Pinpoint the cell where the given text exists, returning its [X, Y] midpoint coordinate. 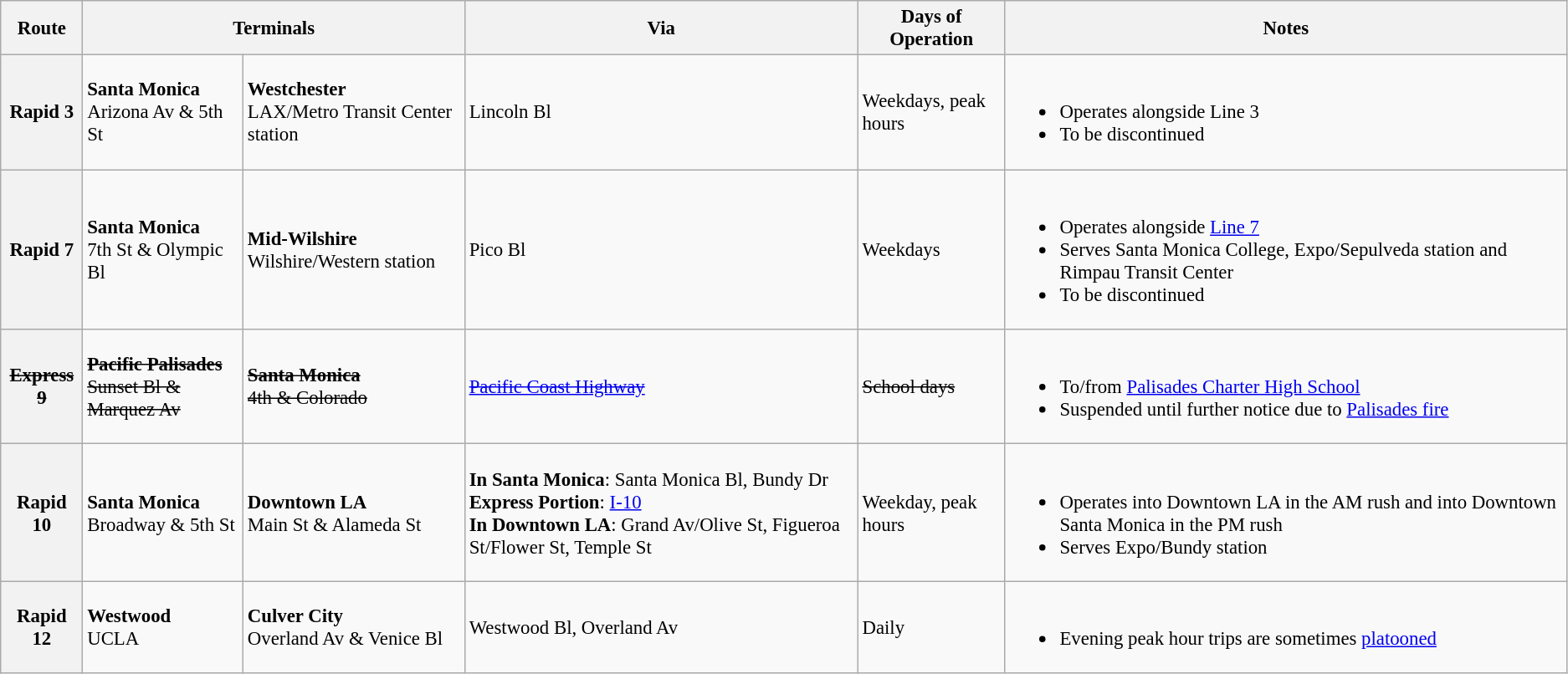
Lincoln Bl [661, 112]
Westwood Bl, Overland Av [661, 627]
School days [931, 386]
Rapid 7 [42, 249]
Pacific PalisadesSunset Bl & Marquez Av [163, 386]
Terminals [274, 28]
Notes [1285, 28]
Pacific Coast Highway [661, 386]
Rapid 12 [42, 627]
Santa MonicaBroadway & 5th St [163, 513]
Route [42, 28]
Weekdays [931, 249]
Weekdays, peak hours [931, 112]
Rapid 10 [42, 513]
Operates into Downtown LA in the AM rush and into Downtown Santa Monica in the PM rushServes Expo/Bundy station [1285, 513]
Downtown LAMain St & Alameda St [355, 513]
Santa Monica7th St & Olympic Bl [163, 249]
Express 9 [42, 386]
Weekday, peak hours [931, 513]
Via [661, 28]
Evening peak hour trips are sometimes platooned [1285, 627]
Culver CityOverland Av & Venice Bl [355, 627]
Mid-WilshireWilshire/Western station [355, 249]
Operates alongside Line 7Serves Santa Monica College, Expo/Sepulveda station and Rimpau Transit CenterTo be discontinued [1285, 249]
Daily [931, 627]
WestchesterLAX/Metro Transit Center station [355, 112]
Rapid 3 [42, 112]
Santa Monica4th & Colorado [355, 386]
To/from Palisades Charter High SchoolSuspended until further notice due to Palisades fire [1285, 386]
WestwoodUCLA [163, 627]
In Santa Monica: Santa Monica Bl, Bundy DrExpress Portion: I-10In Downtown LA: Grand Av/Olive St, Figueroa St/Flower St, Temple St [661, 513]
Pico Bl [661, 249]
Santa MonicaArizona Av & 5th St [163, 112]
Days of Operation [931, 28]
Operates alongside Line 3To be discontinued [1285, 112]
